For the text-containing cell, return its midpoint in [x, y] coordinate format. 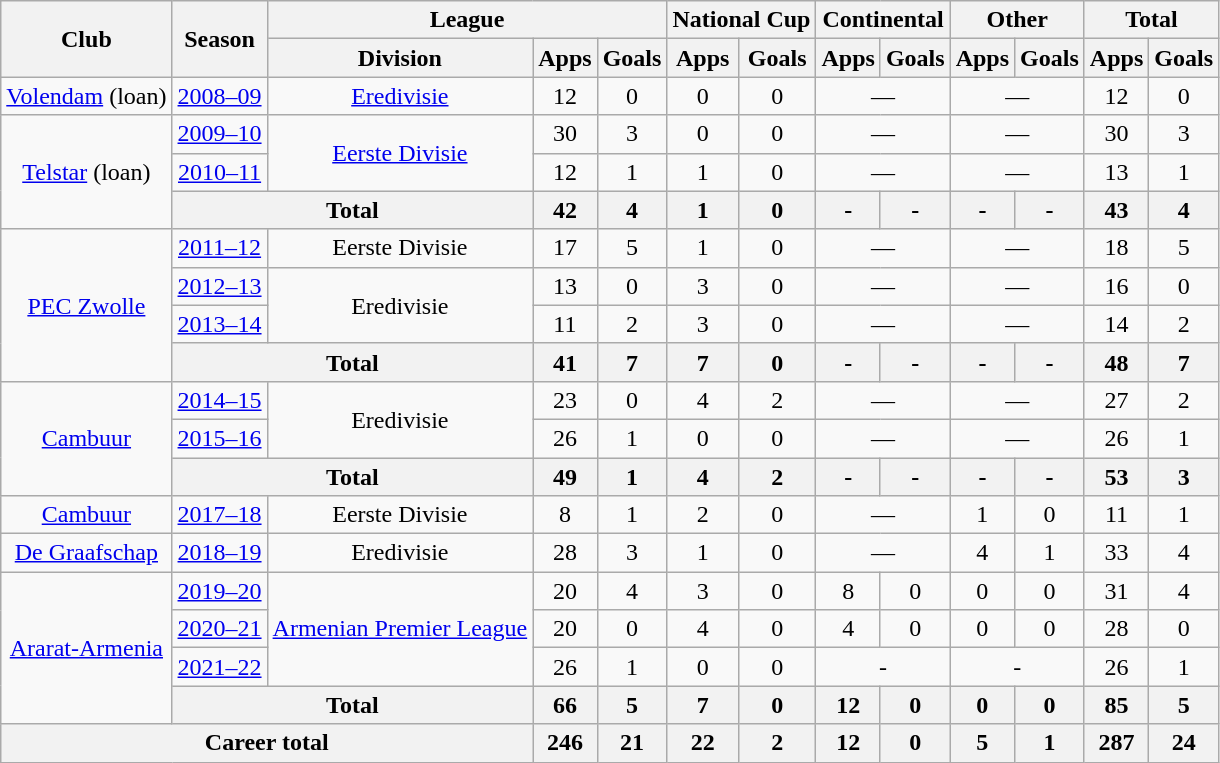
53 [1116, 477]
De Graafschap [86, 553]
Telstar (loan) [86, 172]
49 [565, 477]
27 [1116, 400]
Career total [267, 743]
2009–10 [220, 134]
66 [565, 705]
246 [565, 743]
2020–21 [220, 629]
43 [1116, 210]
2017–18 [220, 515]
League [467, 20]
14 [1116, 324]
17 [565, 248]
Season [220, 39]
33 [1116, 553]
2013–14 [220, 324]
2019–20 [220, 591]
85 [1116, 705]
Ararat-Armenia [86, 648]
2011–12 [220, 248]
Division [400, 58]
2014–15 [220, 400]
Club [86, 39]
2010–11 [220, 172]
21 [632, 743]
16 [1116, 286]
23 [565, 400]
287 [1116, 743]
Armenian Premier League [400, 629]
National Cup [742, 20]
PEC Zwolle [86, 305]
2015–16 [220, 438]
Other [1017, 20]
22 [703, 743]
24 [1184, 743]
2008–09 [220, 96]
2021–22 [220, 667]
18 [1116, 248]
48 [1116, 362]
2018–19 [220, 553]
Continental [883, 20]
Volendam (loan) [86, 96]
31 [1116, 591]
41 [565, 362]
42 [565, 210]
2012–13 [220, 286]
